Find where the given text appears and provide that cell's center as [x, y] coordinate. 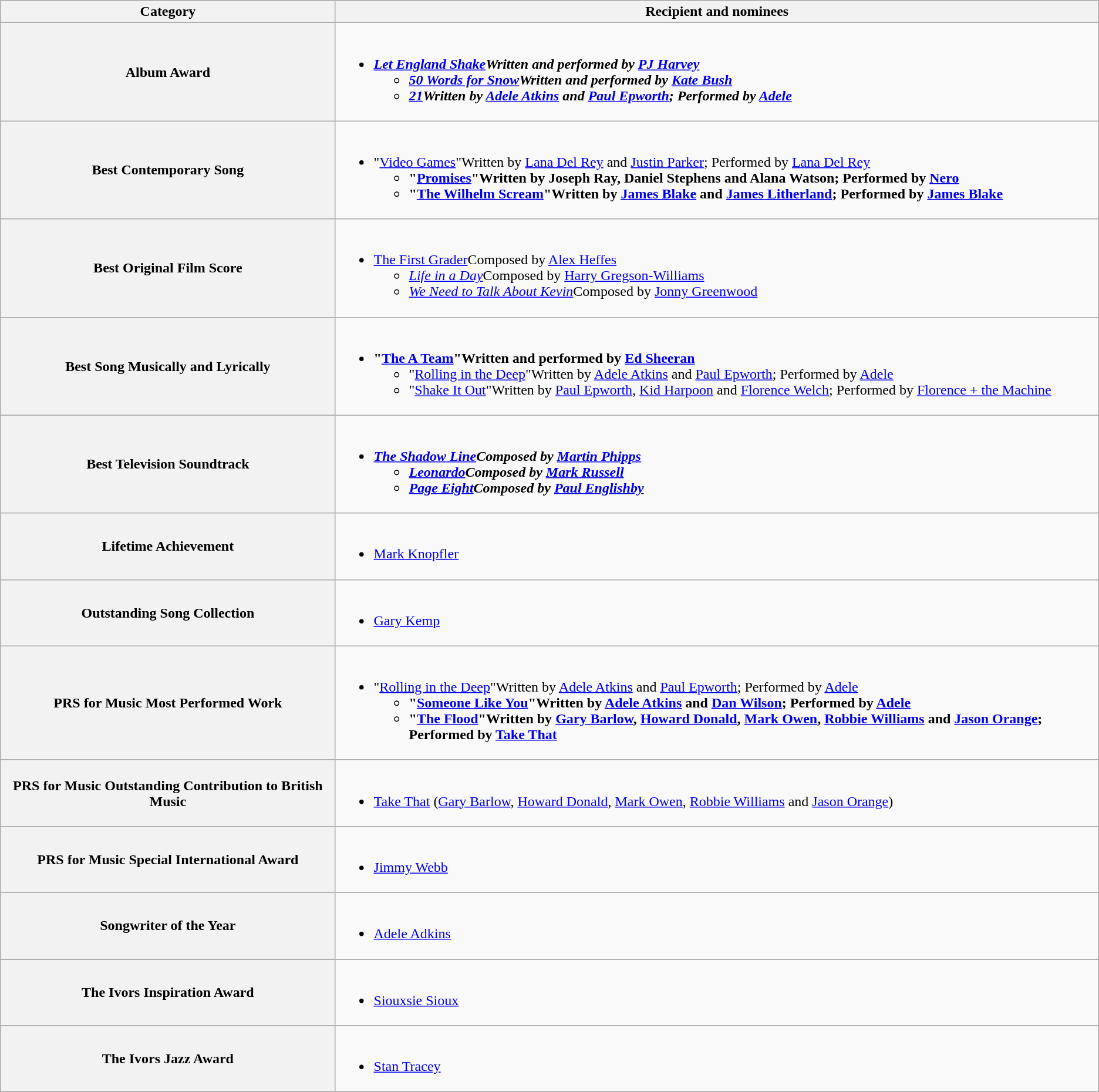
Best Original Film Score [168, 268]
Siouxsie Sioux [717, 992]
PRS for Music Outstanding Contribution to British Music [168, 793]
Adele Adkins [717, 925]
Album Award [168, 72]
Category [168, 12]
Recipient and nominees [717, 12]
The Shadow LineComposed by Martin PhippsLeonardoComposed by Mark RussellPage EightComposed by Paul Englishby [717, 464]
Take That (Gary Barlow, Howard Donald, Mark Owen, Robbie Williams and Jason Orange) [717, 793]
Gary Kemp [717, 613]
Best Television Soundtrack [168, 464]
Best Contemporary Song [168, 170]
Lifetime Achievement [168, 546]
Stan Tracey [717, 1059]
PRS for Music Special International Award [168, 860]
Songwriter of the Year [168, 925]
Jimmy Webb [717, 860]
Mark Knopfler [717, 546]
Best Song Musically and Lyrically [168, 366]
PRS for Music Most Performed Work [168, 703]
Outstanding Song Collection [168, 613]
The Ivors Inspiration Award [168, 992]
The First GraderComposed by Alex HeffesLife in a DayComposed by Harry Gregson-WilliamsWe Need to Talk About KevinComposed by Jonny Greenwood [717, 268]
The Ivors Jazz Award [168, 1059]
